Extract the [X, Y] coordinate from the center of the cell holding the provided text.  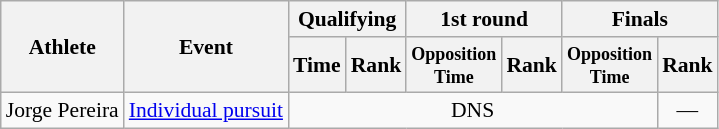
— [688, 111]
Time [317, 65]
Finals [640, 19]
Event [206, 47]
1st round [484, 19]
Athlete [62, 47]
DNS [472, 111]
Individual pursuit [206, 111]
Jorge Pereira [62, 111]
Qualifying [347, 19]
